Determine the [x, y] coordinate at the center of the cell enclosing the given text.  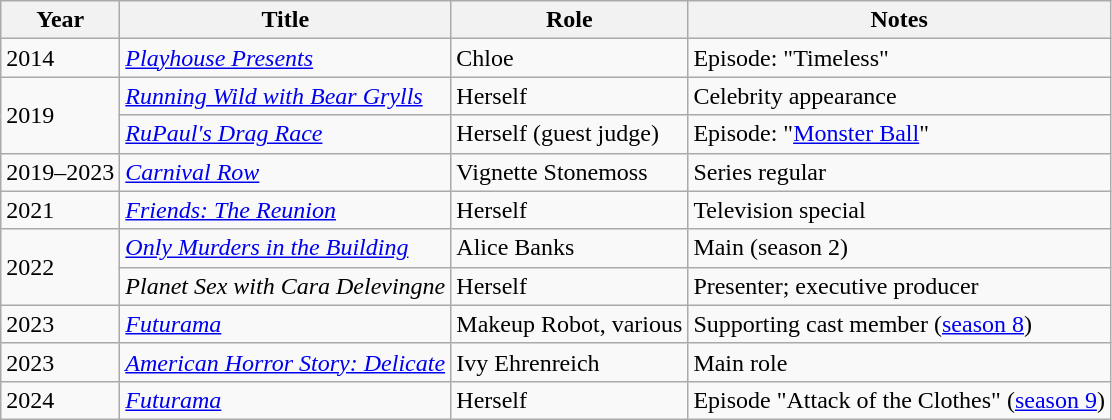
Supporting cast member (season 8) [900, 324]
Alice Banks [570, 248]
2019–2023 [60, 172]
Planet Sex with Cara Delevingne [286, 286]
American Horror Story: Delicate [286, 362]
Celebrity appearance [900, 96]
2021 [60, 210]
Main (season 2) [900, 248]
Friends: The Reunion [286, 210]
Makeup Robot, various [570, 324]
Vignette Stonemoss [570, 172]
Ivy Ehrenreich [570, 362]
Presenter; executive producer [900, 286]
2014 [60, 58]
2019 [60, 115]
Carnival Row [286, 172]
Title [286, 20]
Television special [900, 210]
2024 [60, 400]
Episode: "Monster Ball" [900, 134]
Playhouse Presents [286, 58]
Year [60, 20]
Notes [900, 20]
Episode: "Timeless" [900, 58]
RuPaul's Drag Race [286, 134]
Only Murders in the Building [286, 248]
Episode "Attack of the Clothes" (season 9) [900, 400]
Chloe [570, 58]
Main role [900, 362]
2022 [60, 267]
Series regular [900, 172]
Running Wild with Bear Grylls [286, 96]
Herself (guest judge) [570, 134]
Role [570, 20]
